From the cell containing the given text, extract its center point as [x, y] coordinate. 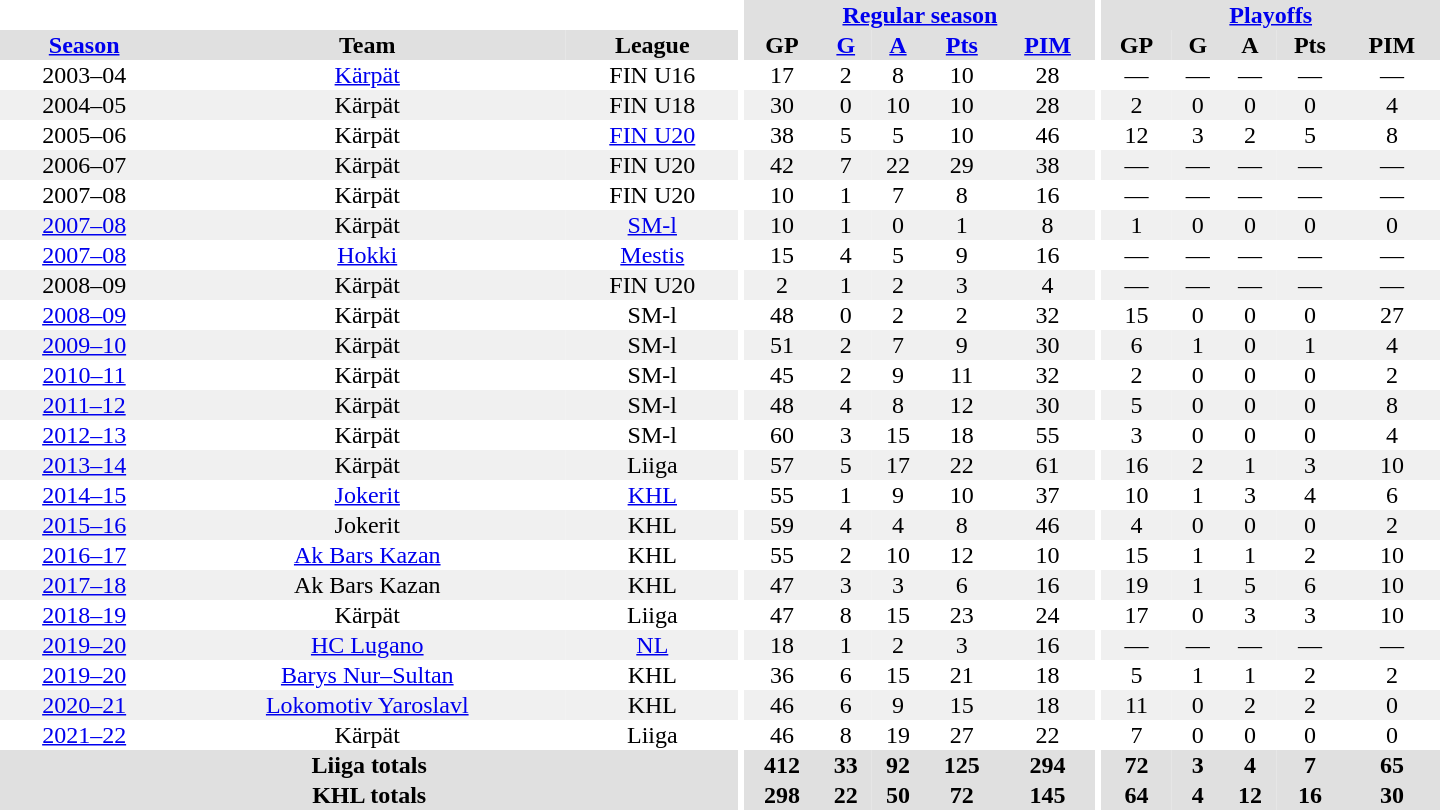
FIN U18 [652, 105]
42 [782, 165]
2021–22 [84, 735]
FIN U16 [652, 75]
33 [846, 765]
2009–10 [84, 345]
Hokki [367, 255]
37 [1048, 495]
61 [1048, 465]
2018–19 [84, 615]
21 [962, 675]
23 [962, 615]
Team [367, 45]
Mestis [652, 255]
294 [1048, 765]
60 [782, 435]
Regular season [920, 15]
HC Lugano [367, 645]
2005–06 [84, 135]
29 [962, 165]
64 [1136, 795]
2012–13 [84, 435]
65 [1392, 765]
59 [782, 525]
NL [652, 645]
2006–07 [84, 165]
Season [84, 45]
125 [962, 765]
45 [782, 375]
2004–05 [84, 105]
92 [898, 765]
KHL totals [369, 795]
Barys Nur–Sultan [367, 675]
36 [782, 675]
Liiga totals [369, 765]
League [652, 45]
2010–11 [84, 375]
2017–18 [84, 585]
2003–04 [84, 75]
2016–17 [84, 555]
24 [1048, 615]
50 [898, 795]
412 [782, 765]
51 [782, 345]
2015–16 [84, 525]
2014–15 [84, 495]
145 [1048, 795]
2013–14 [84, 465]
298 [782, 795]
Lokomotiv Yaroslavl [367, 705]
Playoffs [1270, 15]
57 [782, 465]
2020–21 [84, 705]
2011–12 [84, 405]
